Find where the given text appears and provide that cell's center as (X, Y) coordinate. 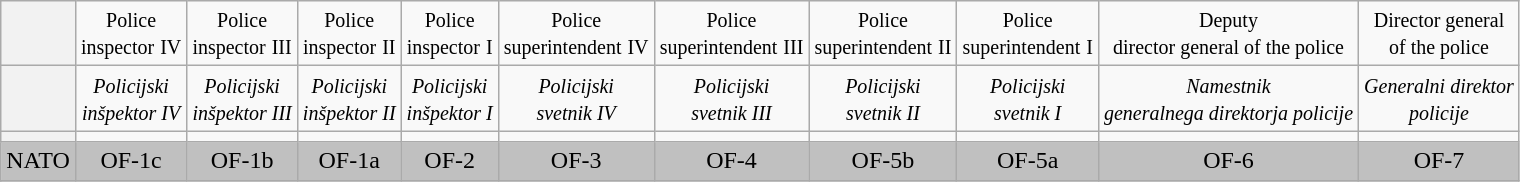
OF-1a (349, 161)
Police inspector III (242, 34)
Police superintendent IV (576, 34)
Policijski svetnik IV (576, 98)
Policijski svetnik I (1028, 98)
Policijski inšpektor I (450, 98)
OF-1b (242, 161)
OF-2 (450, 161)
OF-1c (130, 161)
OF-7 (1440, 161)
Policijski inšpektor II (349, 98)
OF-5b (883, 161)
OF-5a (1028, 161)
Namestnik generalnega direktorja policije (1228, 98)
Police inspector IV (130, 34)
OF-4 (732, 161)
Policijski svetnik III (732, 98)
NATO (38, 161)
Police inspector I (450, 34)
Director general of the police (1440, 34)
Policijski inšpektor IV (130, 98)
OF-6 (1228, 161)
Policijski svetnik II (883, 98)
Policijski inšpektor III (242, 98)
Police superintendent I (1028, 34)
Police superintendent II (883, 34)
Police inspector II (349, 34)
Police superintendent III (732, 34)
Generalni direktor policije (1440, 98)
Deputy director general of the police (1228, 34)
OF-3 (576, 161)
